Search for the cell housing the specified text and yield its (x, y) center coordinate. 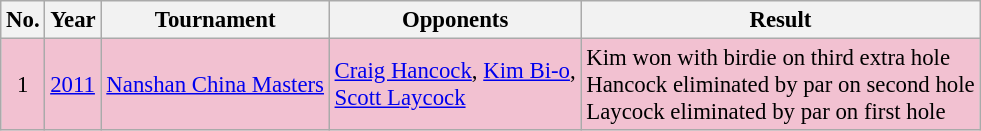
No. (23, 20)
Nanshan China Masters (215, 85)
Opponents (455, 20)
Tournament (215, 20)
Craig Hancock, Kim Bi-o, Scott Laycock (455, 85)
2011 (73, 85)
Year (73, 20)
1 (23, 85)
Kim won with birdie on third extra holeHancock eliminated by par on second holeLaycock eliminated by par on first hole (780, 85)
Result (780, 20)
